Determine the (x, y) coordinate at the center of the cell enclosing the given text.  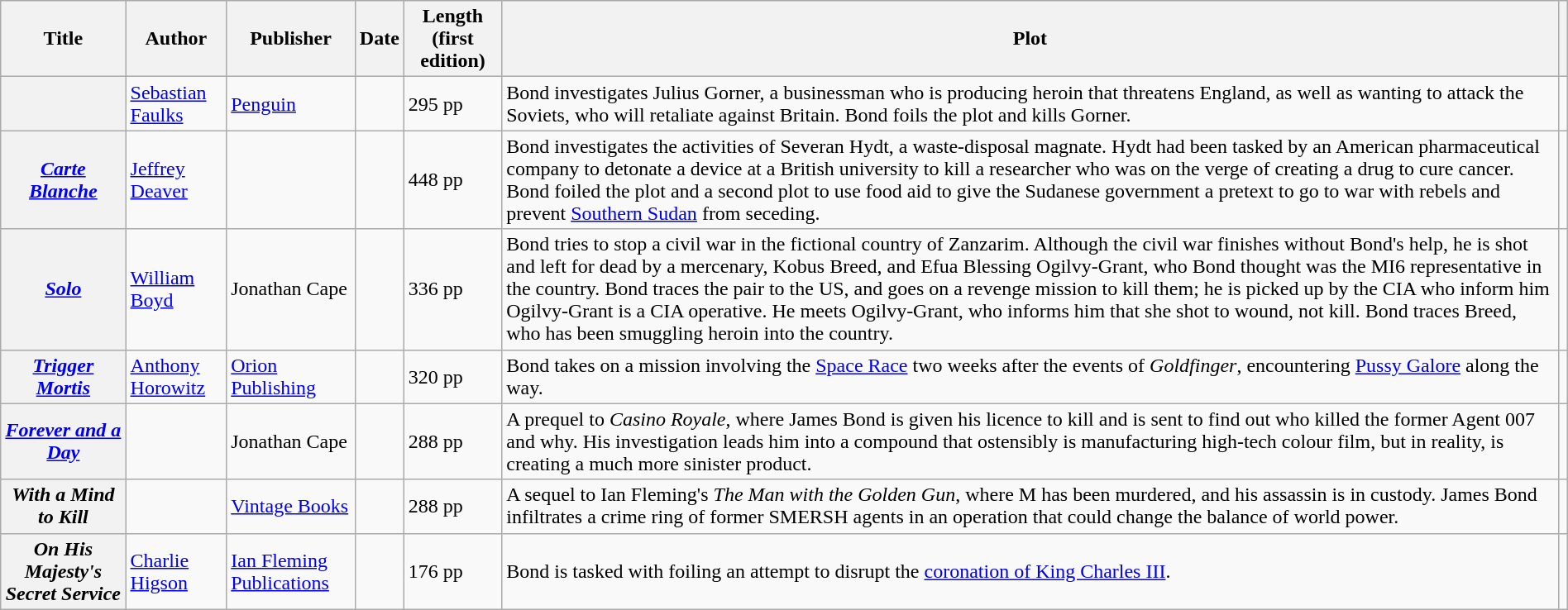
176 pp (452, 571)
On His Majesty's Secret Service (63, 571)
Solo (63, 289)
336 pp (452, 289)
Anthony Horowitz (176, 377)
Trigger Mortis (63, 377)
Vintage Books (291, 506)
Plot (1030, 39)
Bond is tasked with foiling an attempt to disrupt the coronation of King Charles III. (1030, 571)
448 pp (452, 180)
Date (379, 39)
295 pp (452, 104)
Carte Blanche (63, 180)
Author (176, 39)
Length (first edition) (452, 39)
William Boyd (176, 289)
Penguin (291, 104)
Sebastian Faulks (176, 104)
Ian Fleming Publications (291, 571)
Jeffrey Deaver (176, 180)
Title (63, 39)
Orion Publishing (291, 377)
Charlie Higson (176, 571)
Forever and a Day (63, 441)
320 pp (452, 377)
Publisher (291, 39)
With a Mind to Kill (63, 506)
Bond takes on a mission involving the Space Race two weeks after the events of Goldfinger, encountering Pussy Galore along the way. (1030, 377)
